Determine the (X, Y) coordinate at the center of the cell enclosing the given text.  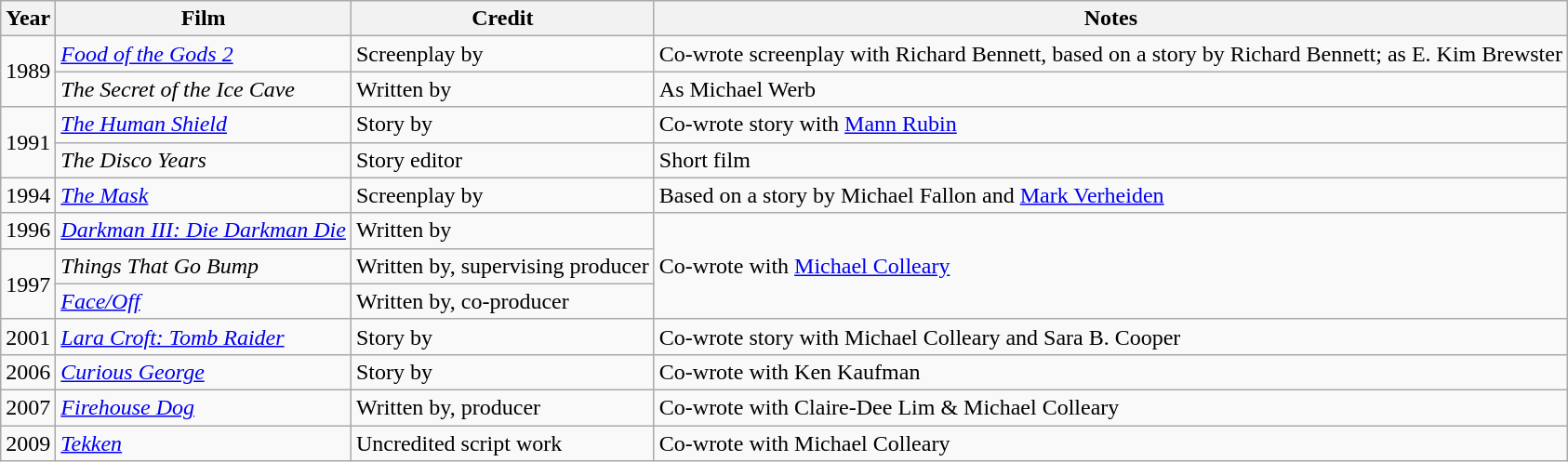
Written by, producer (502, 407)
Story editor (502, 160)
Face/Off (204, 301)
1997 (28, 284)
Based on a story by Michael Fallon and Mark Verheiden (1110, 195)
Tekken (204, 443)
Notes (1110, 19)
Short film (1110, 160)
2009 (28, 443)
The Human Shield (204, 125)
2007 (28, 407)
Year (28, 19)
The Disco Years (204, 160)
1989 (28, 72)
1994 (28, 195)
The Mask (204, 195)
The Secret of the Ice Cave (204, 89)
2006 (28, 372)
Things That Go Bump (204, 266)
Credit (502, 19)
Firehouse Dog (204, 407)
As Michael Werb (1110, 89)
Co-wrote story with Michael Colleary and Sara B. Cooper (1110, 337)
2001 (28, 337)
Uncredited script work (502, 443)
Co-wrote with Claire-Dee Lim & Michael Colleary (1110, 407)
Written by, supervising producer (502, 266)
Film (204, 19)
1996 (28, 231)
Darkman III: Die Darkman Die (204, 231)
Co-wrote with Ken Kaufman (1110, 372)
Written by, co-producer (502, 301)
Lara Croft: Tomb Raider (204, 337)
1991 (28, 142)
Co-wrote story with Mann Rubin (1110, 125)
Food of the Gods 2 (204, 54)
Co-wrote screenplay with Richard Bennett, based on a story by Richard Bennett; as E. Kim Brewster (1110, 54)
Curious George (204, 372)
